Return [X, Y] of the center of cell containing provided text 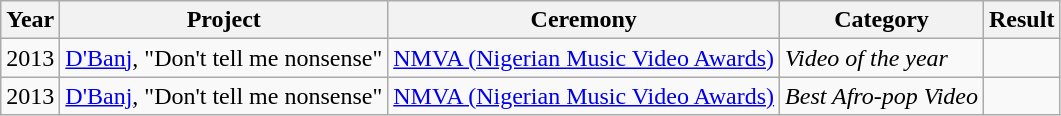
Project [224, 20]
Year [30, 20]
Best Afro-pop Video [882, 96]
Ceremony [584, 20]
Result [1022, 20]
Category [882, 20]
Video of the year [882, 58]
